Identify which cell holds the provided text, then report its [x, y] central coordinate. 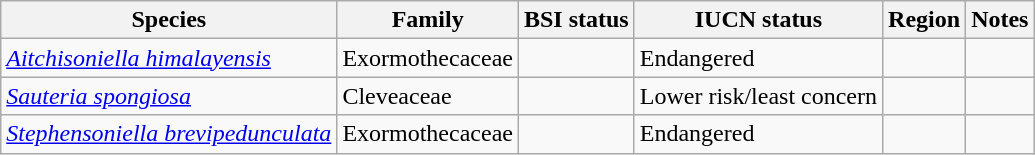
Family [428, 20]
Species [169, 20]
Stephensoniella brevipedunculata [169, 134]
IUCN status [758, 20]
Lower risk/least concern [758, 96]
Region [924, 20]
Cleveaceae [428, 96]
Sauteria spongiosa [169, 96]
Notes [1000, 20]
Aitchisoniella himalayensis [169, 58]
BSI status [576, 20]
